Pinpoint the cell where the given text exists, returning its [x, y] midpoint coordinate. 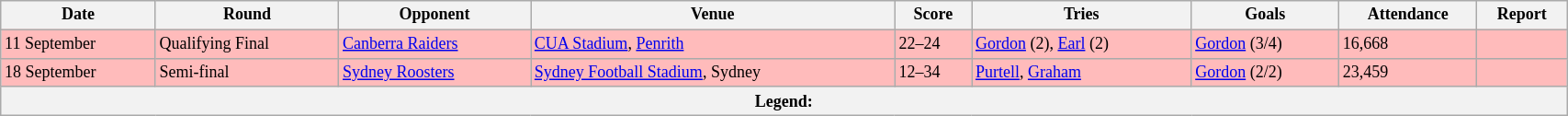
Date [78, 15]
Report [1522, 15]
12–34 [933, 72]
11 September [78, 44]
Gordon (3/4) [1266, 44]
16,668 [1407, 44]
Sydney Football Stadium, Sydney [713, 72]
CUA Stadium, Penrith [713, 44]
Opponent [435, 15]
22–24 [933, 44]
18 September [78, 72]
Purtell, Graham [1082, 72]
Attendance [1407, 15]
23,459 [1407, 72]
Tries [1082, 15]
Gordon (2), Earl (2) [1082, 44]
Venue [713, 15]
Round [247, 15]
Semi-final [247, 72]
Sydney Roosters [435, 72]
Score [933, 15]
Gordon (2/2) [1266, 72]
Legend: [784, 101]
Goals [1266, 15]
Canberra Raiders [435, 44]
Qualifying Final [247, 44]
